Return (x, y) of the center of cell containing provided text 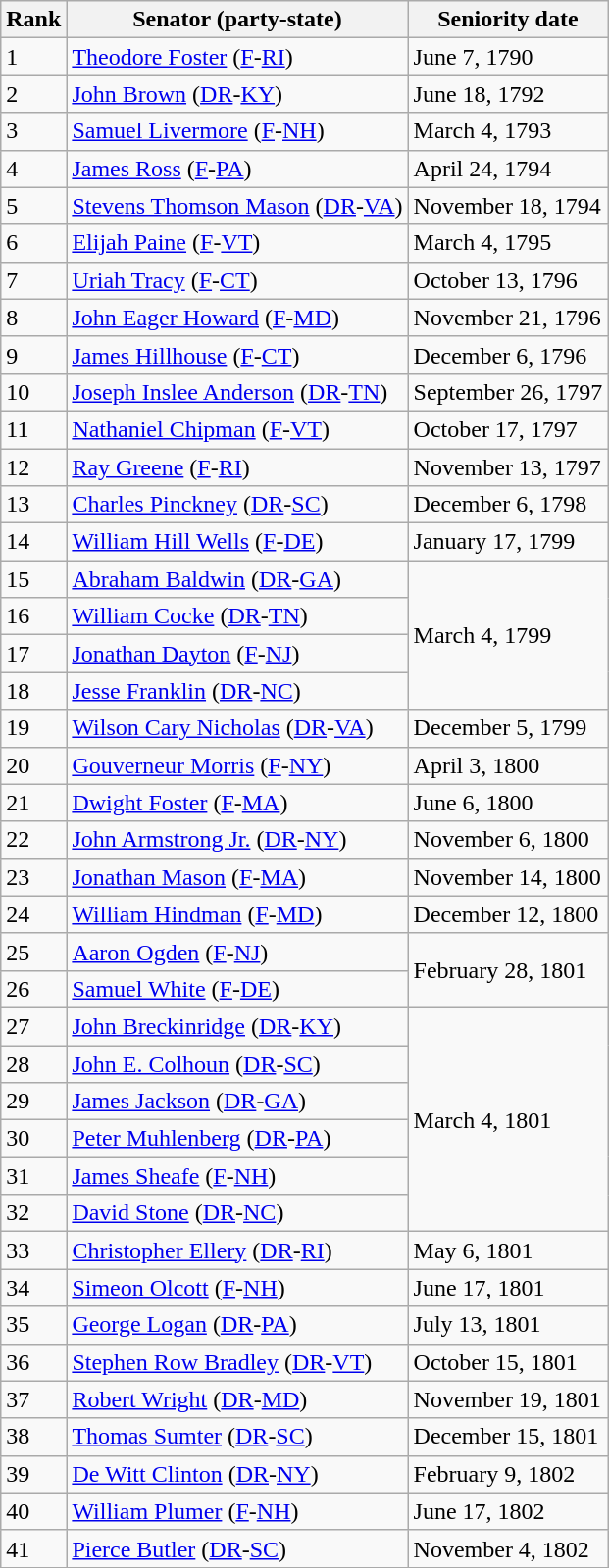
9 (33, 355)
18 (33, 691)
Jesse Franklin (DR-NC) (237, 691)
25 (33, 952)
11 (33, 429)
10 (33, 392)
12 (33, 467)
James Ross (F-PA) (237, 169)
4 (33, 169)
17 (33, 654)
Dwight Foster (F-MA) (237, 803)
Abraham Baldwin (DR-GA) (237, 579)
Simeon Olcott (F-NH) (237, 1288)
Jonathan Dayton (F-NJ) (237, 654)
April 24, 1794 (508, 169)
Thomas Sumter (DR-SC) (237, 1437)
June 6, 1800 (508, 803)
December 12, 1800 (508, 914)
Seniority date (508, 20)
19 (33, 728)
James Jackson (DR-GA) (237, 1102)
3 (33, 131)
December 6, 1798 (508, 505)
8 (33, 318)
December 5, 1799 (508, 728)
Senator (party-state) (237, 20)
21 (33, 803)
John Breckinridge (DR-KY) (237, 1026)
June 7, 1790 (508, 57)
John Armstrong Jr. (DR-NY) (237, 840)
6 (33, 243)
32 (33, 1213)
De Witt Clinton (DR-NY) (237, 1474)
40 (33, 1511)
24 (33, 914)
November 6, 1800 (508, 840)
November 19, 1801 (508, 1399)
26 (33, 989)
November 14, 1800 (508, 877)
William Hindman (F-MD) (237, 914)
36 (33, 1362)
Charles Pinckney (DR-SC) (237, 505)
December 6, 1796 (508, 355)
Peter Muhlenberg (DR-PA) (237, 1139)
Wilson Cary Nicholas (DR-VA) (237, 728)
June 18, 1792 (508, 94)
29 (33, 1102)
7 (33, 280)
30 (33, 1139)
June 17, 1801 (508, 1288)
November 4, 1802 (508, 1548)
July 13, 1801 (508, 1325)
23 (33, 877)
Nathaniel Chipman (F-VT) (237, 429)
March 4, 1795 (508, 243)
16 (33, 616)
March 4, 1793 (508, 131)
Joseph Inslee Anderson (DR-TN) (237, 392)
James Hillhouse (F-CT) (237, 355)
Pierce Butler (DR-SC) (237, 1548)
Stephen Row Bradley (DR-VT) (237, 1362)
October 15, 1801 (508, 1362)
Stevens Thomson Mason (DR-VA) (237, 206)
2 (33, 94)
November 21, 1796 (508, 318)
20 (33, 765)
22 (33, 840)
May 6, 1801 (508, 1250)
34 (33, 1288)
William Plumer (F-NH) (237, 1511)
14 (33, 542)
Theodore Foster (F-RI) (237, 57)
March 4, 1801 (508, 1119)
5 (33, 206)
15 (33, 579)
39 (33, 1474)
41 (33, 1548)
Jonathan Mason (F-MA) (237, 877)
35 (33, 1325)
37 (33, 1399)
Gouverneur Morris (F-NY) (237, 765)
Christopher Ellery (DR-RI) (237, 1250)
November 13, 1797 (508, 467)
October 13, 1796 (508, 280)
James Sheafe (F-NH) (237, 1176)
January 17, 1799 (508, 542)
Uriah Tracy (F-CT) (237, 280)
John Brown (DR-KY) (237, 94)
October 17, 1797 (508, 429)
Rank (33, 20)
28 (33, 1063)
John E. Colhoun (DR-SC) (237, 1063)
Elijah Paine (F-VT) (237, 243)
November 18, 1794 (508, 206)
1 (33, 57)
27 (33, 1026)
Aaron Ogden (F-NJ) (237, 952)
February 28, 1801 (508, 970)
December 15, 1801 (508, 1437)
February 9, 1802 (508, 1474)
Samuel Livermore (F-NH) (237, 131)
38 (33, 1437)
David Stone (DR-NC) (237, 1213)
April 3, 1800 (508, 765)
March 4, 1799 (508, 635)
Robert Wright (DR-MD) (237, 1399)
Ray Greene (F-RI) (237, 467)
Samuel White (F-DE) (237, 989)
13 (33, 505)
September 26, 1797 (508, 392)
31 (33, 1176)
William Cocke (DR-TN) (237, 616)
George Logan (DR-PA) (237, 1325)
John Eager Howard (F-MD) (237, 318)
33 (33, 1250)
June 17, 1802 (508, 1511)
William Hill Wells (F-DE) (237, 542)
